Determine the (X, Y) coordinate at the center of the cell enclosing the given text.  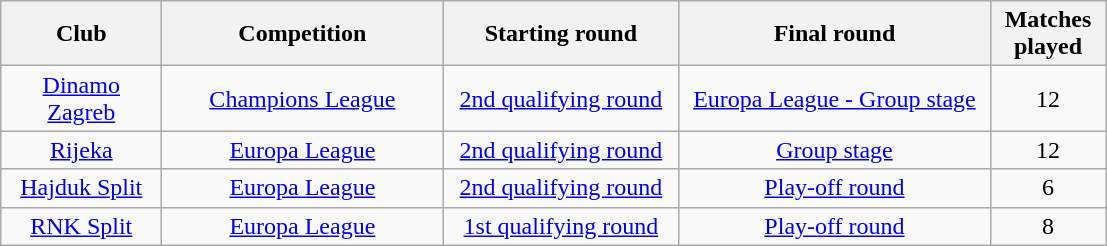
RNK Split (82, 226)
Matches played (1048, 34)
Club (82, 34)
Europa League - Group stage (834, 98)
Rijeka (82, 150)
Competition (302, 34)
Dinamo Zagreb (82, 98)
Hajduk Split (82, 188)
1st qualifying round (561, 226)
Starting round (561, 34)
6 (1048, 188)
Final round (834, 34)
8 (1048, 226)
Champions League (302, 98)
Group stage (834, 150)
